From the cell containing the given text, extract its center point as [X, Y] coordinate. 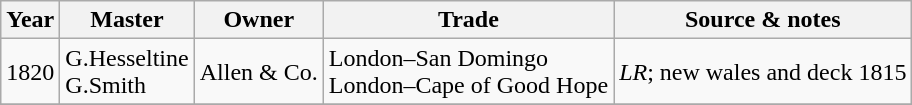
Source & notes [763, 20]
Owner [258, 20]
Allen & Co. [258, 72]
LR; new wales and deck 1815 [763, 72]
G.HesseltineG.Smith [127, 72]
London–San DomingoLondon–Cape of Good Hope [468, 72]
Master [127, 20]
Trade [468, 20]
Year [30, 20]
1820 [30, 72]
